For the text-containing cell, return its midpoint in (x, y) coordinate format. 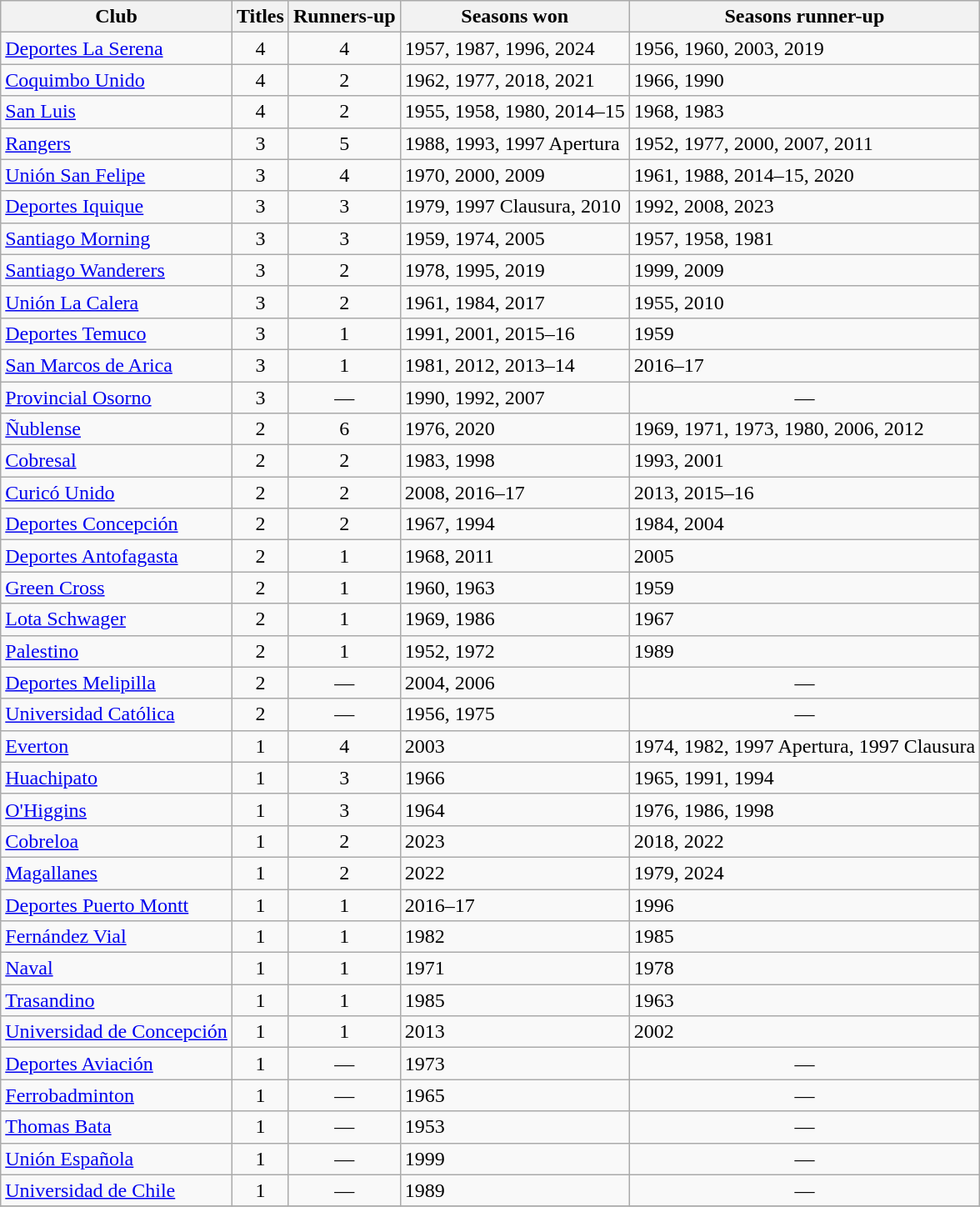
1965, 1991, 1994 (804, 778)
Palestino (117, 651)
Cobresal (117, 461)
Deportes Melipilla (117, 683)
1969, 1971, 1973, 1980, 2006, 2012 (804, 429)
1961, 1988, 2014–15, 2020 (804, 175)
Deportes Puerto Montt (117, 904)
1988, 1993, 1997 Apertura (515, 143)
1957, 1987, 1996, 2024 (515, 48)
1960, 1963 (515, 588)
1974, 1982, 1997 Apertura, 1997 Clausura (804, 746)
1991, 2001, 2015–16 (515, 333)
1961, 1984, 2017 (515, 302)
Santiago Wanderers (117, 270)
Unión San Felipe (117, 175)
Titles (260, 17)
1978 (804, 969)
1990, 1992, 2007 (515, 398)
Curicó Unido (117, 493)
Thomas Bata (117, 1127)
Deportes Antofagasta (117, 556)
Fernández Vial (117, 937)
1984, 2004 (804, 524)
1956, 1960, 2003, 2019 (804, 48)
Deportes Concepción (117, 524)
Deportes Aviación (117, 1064)
1976, 2020 (515, 429)
2003 (515, 746)
Naval (117, 969)
1971 (515, 969)
5 (344, 143)
2022 (515, 873)
1959, 1974, 2005 (515, 238)
1966, 1990 (804, 80)
2013, 2015–16 (804, 493)
Huachipato (117, 778)
1952, 1977, 2000, 2007, 2011 (804, 143)
San Marcos de Arica (117, 365)
6 (344, 429)
1981, 2012, 2013–14 (515, 365)
Magallanes (117, 873)
1993, 2001 (804, 461)
Rangers (117, 143)
1955, 1958, 1980, 2014–15 (515, 112)
1996 (804, 904)
1966 (515, 778)
2018, 2022 (804, 841)
1976, 1986, 1998 (804, 809)
2002 (804, 1032)
Universidad de Concepción (117, 1032)
Seasons won (515, 17)
1967 (804, 619)
Unión Española (117, 1159)
1968, 2011 (515, 556)
1973 (515, 1064)
O'Higgins (117, 809)
Coquimbo Unido (117, 80)
1953 (515, 1127)
2005 (804, 556)
Deportes Iquique (117, 207)
1957, 1958, 1981 (804, 238)
1963 (804, 1000)
San Luis (117, 112)
Seasons runner-up (804, 17)
1999, 2009 (804, 270)
1967, 1994 (515, 524)
Club (117, 17)
Cobreloa (117, 841)
1983, 1998 (515, 461)
Universidad de Chile (117, 1190)
Universidad Católica (117, 714)
Deportes La Serena (117, 48)
Green Cross (117, 588)
Trasandino (117, 1000)
2004, 2006 (515, 683)
1962, 1977, 2018, 2021 (515, 80)
1956, 1975 (515, 714)
1982 (515, 937)
1970, 2000, 2009 (515, 175)
1965 (515, 1095)
Runners-up (344, 17)
1999 (515, 1159)
2023 (515, 841)
1979, 1997 Clausura, 2010 (515, 207)
Provincial Osorno (117, 398)
Deportes Temuco (117, 333)
1969, 1986 (515, 619)
Unión La Calera (117, 302)
1964 (515, 809)
1978, 1995, 2019 (515, 270)
1952, 1972 (515, 651)
1979, 2024 (804, 873)
Ferrobadminton (117, 1095)
1968, 1983 (804, 112)
1992, 2008, 2023 (804, 207)
Everton (117, 746)
Santiago Morning (117, 238)
Lota Schwager (117, 619)
1955, 2010 (804, 302)
Ñublense (117, 429)
2013 (515, 1032)
2008, 2016–17 (515, 493)
